Search for the cell housing the specified text and yield its [X, Y] center coordinate. 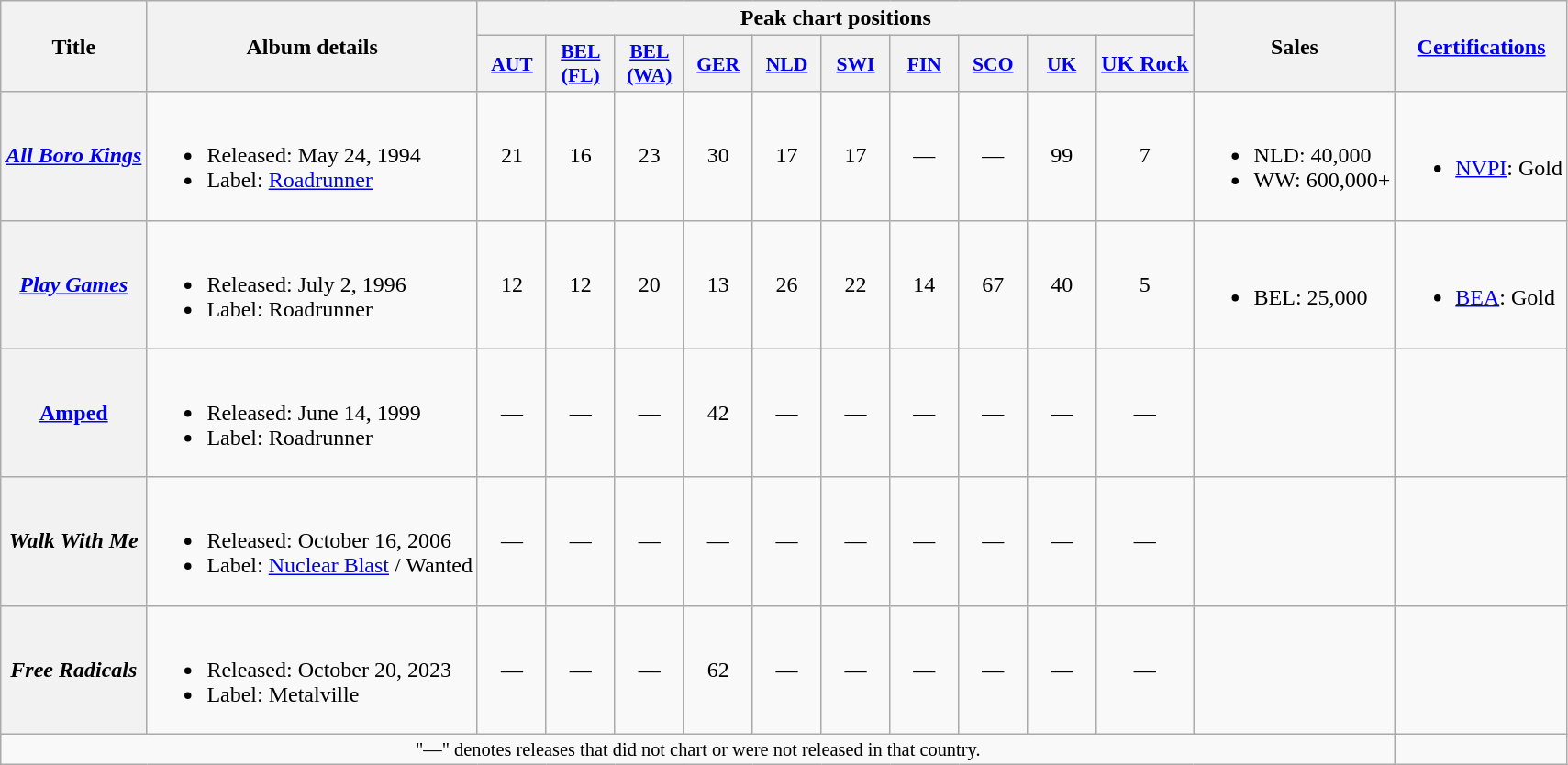
Play Games [73, 284]
20 [650, 284]
Released: June 14, 1999Label: Roadrunner [312, 413]
22 [855, 284]
BEA: Gold [1482, 284]
Sales [1295, 46]
21 [512, 156]
5 [1145, 284]
62 [717, 670]
40 [1062, 284]
Peak chart positions [835, 18]
NLD [787, 64]
"—" denotes releases that did not chart or were not released in that country. [698, 749]
42 [717, 413]
Certifications [1482, 46]
26 [787, 284]
67 [993, 284]
BEL: 25,000 [1295, 284]
SWI [855, 64]
13 [717, 284]
UK Rock [1145, 64]
NVPI: Gold [1482, 156]
30 [717, 156]
AUT [512, 64]
BEL (FL) [580, 64]
Album details [312, 46]
23 [650, 156]
99 [1062, 156]
Free Radicals [73, 670]
16 [580, 156]
Released: July 2, 1996Label: Roadrunner [312, 284]
FIN [925, 64]
Released: May 24, 1994Label: Roadrunner [312, 156]
Title [73, 46]
Amped [73, 413]
Released: October 20, 2023Label: Metalville [312, 670]
All Boro Kings [73, 156]
BEL (WA) [650, 64]
NLD: 40,000WW: 600,000+ [1295, 156]
Released: October 16, 2006Label: Nuclear Blast / Wanted [312, 541]
7 [1145, 156]
Walk With Me [73, 541]
14 [925, 284]
GER [717, 64]
UK [1062, 64]
SCO [993, 64]
